Determine the (x, y) coordinate at the center of the cell enclosing the given text.  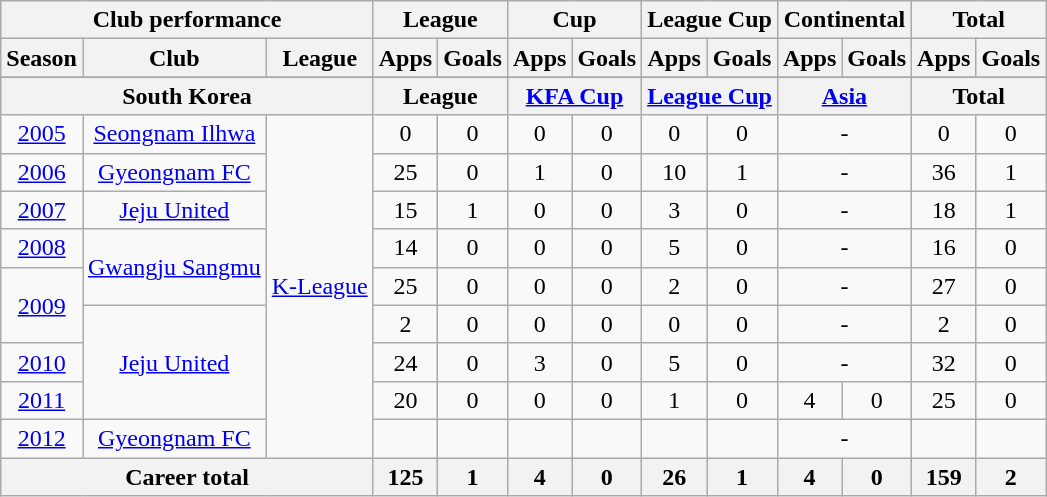
16 (944, 248)
Cup (574, 20)
2006 (42, 172)
18 (944, 210)
2010 (42, 362)
2012 (42, 438)
159 (944, 477)
36 (944, 172)
14 (405, 248)
15 (405, 210)
2007 (42, 210)
20 (405, 400)
24 (405, 362)
2009 (42, 305)
Seongnam Ilhwa (174, 134)
26 (674, 477)
Club (174, 58)
27 (944, 286)
KFA Cup (574, 96)
2011 (42, 400)
Asia (844, 96)
10 (674, 172)
125 (405, 477)
2008 (42, 248)
Club performance (187, 20)
K-League (320, 286)
Season (42, 58)
32 (944, 362)
South Korea (187, 96)
Career total (187, 477)
Gwangju Sangmu (174, 267)
Continental (844, 20)
2005 (42, 134)
